Find where the given text appears and provide that cell's center as (X, Y) coordinate. 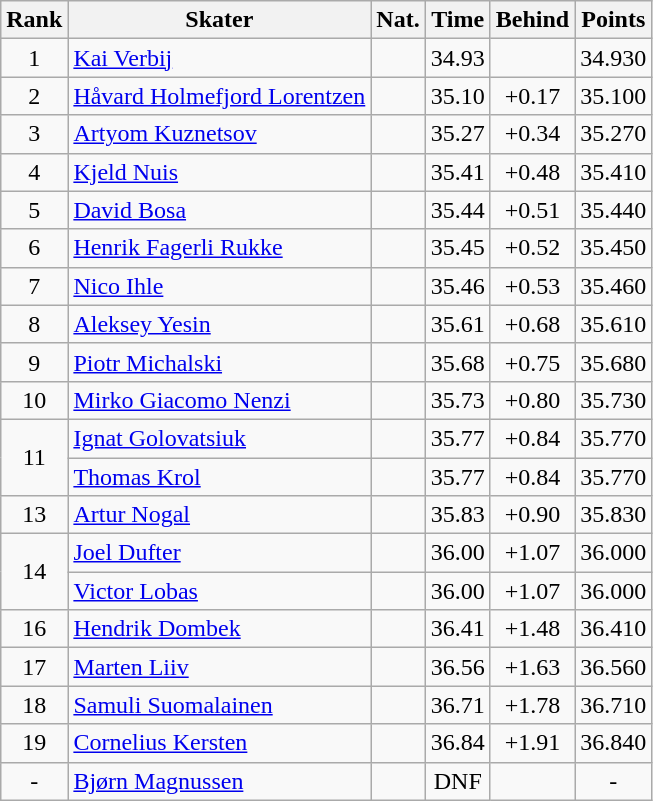
36.710 (614, 705)
Points (614, 20)
Kai Verbij (220, 58)
+0.80 (532, 400)
35.270 (614, 134)
36.560 (614, 667)
DNF (458, 781)
35.73 (458, 400)
Joel Dufter (220, 553)
35.610 (614, 324)
6 (34, 248)
David Bosa (220, 210)
Time (458, 20)
35.61 (458, 324)
35.460 (614, 286)
14 (34, 572)
Bjørn Magnussen (220, 781)
7 (34, 286)
35.100 (614, 96)
36.84 (458, 743)
+0.68 (532, 324)
11 (34, 457)
35.410 (614, 172)
+1.63 (532, 667)
Mirko Giacomo Nenzi (220, 400)
35.68 (458, 362)
19 (34, 743)
+0.52 (532, 248)
Aleksey Yesin (220, 324)
Samuli Suomalainen (220, 705)
36.56 (458, 667)
Kjeld Nuis (220, 172)
10 (34, 400)
17 (34, 667)
Ignat Golovatsiuk (220, 438)
16 (34, 629)
34.930 (614, 58)
18 (34, 705)
Skater (220, 20)
Rank (34, 20)
+0.34 (532, 134)
+1.48 (532, 629)
Hendrik Dombek (220, 629)
36.41 (458, 629)
Henrik Fagerli Rukke (220, 248)
9 (34, 362)
35.83 (458, 515)
3 (34, 134)
35.46 (458, 286)
+0.75 (532, 362)
35.10 (458, 96)
+1.91 (532, 743)
35.45 (458, 248)
Thomas Krol (220, 477)
Piotr Michalski (220, 362)
Victor Lobas (220, 591)
5 (34, 210)
35.450 (614, 248)
Artur Nogal (220, 515)
+0.17 (532, 96)
35.27 (458, 134)
2 (34, 96)
35.680 (614, 362)
Artyom Kuznetsov (220, 134)
Håvard Holmefjord Lorentzen (220, 96)
8 (34, 324)
4 (34, 172)
13 (34, 515)
35.44 (458, 210)
Nico Ihle (220, 286)
+0.53 (532, 286)
1 (34, 58)
+0.90 (532, 515)
36.71 (458, 705)
+0.48 (532, 172)
+1.78 (532, 705)
36.410 (614, 629)
Cornelius Kersten (220, 743)
35.41 (458, 172)
Marten Liiv (220, 667)
34.93 (458, 58)
36.840 (614, 743)
Behind (532, 20)
35.440 (614, 210)
35.830 (614, 515)
Nat. (398, 20)
+0.51 (532, 210)
35.730 (614, 400)
